Find where the given text appears and provide that cell's center as [x, y] coordinate. 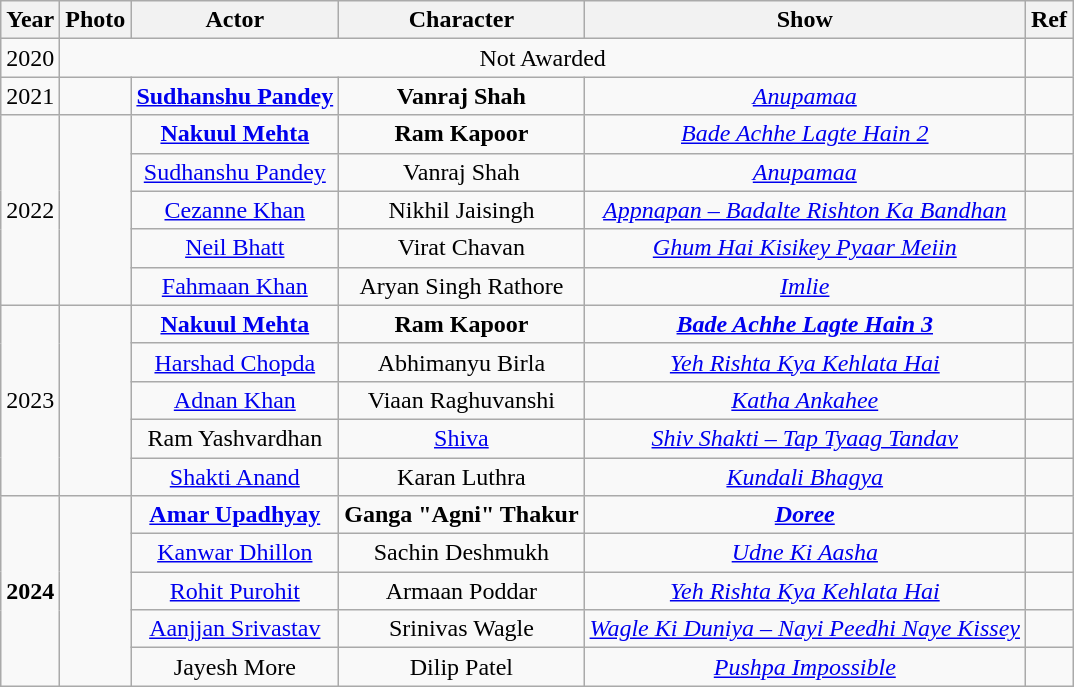
Doree [804, 515]
Viaan Raghuvanshi [462, 400]
Aanjjan Srivastav [235, 629]
Udne Ki Aasha [804, 553]
Aryan Singh Rathore [462, 286]
Srinivas Wagle [462, 629]
Bade Achhe Lagte Hain 2 [804, 134]
Rohit Purohit [235, 591]
Shakti Anand [235, 477]
Karan Luthra [462, 477]
2024 [30, 591]
Appnapan – Badalte Rishton Ka Bandhan [804, 210]
Actor [235, 20]
Show [804, 20]
Katha Ankahee [804, 400]
Kanwar Dhillon [235, 553]
Sachin Deshmukh [462, 553]
Nikhil Jaisingh [462, 210]
Photo [96, 20]
Virat Chavan [462, 248]
Bade Achhe Lagte Hain 3 [804, 324]
Amar Upadhyay [235, 515]
Year [30, 20]
Armaan Poddar [462, 591]
Shiv Shakti – Tap Tyaag Tandav [804, 438]
Dilip Patel [462, 667]
Harshad Chopda [235, 362]
2023 [30, 400]
Jayesh More [235, 667]
Kundali Bhagya [804, 477]
Not Awarded [543, 58]
Ghum Hai Kisikey Pyaar Meiin [804, 248]
Abhimanyu Birla [462, 362]
Pushpa Impossible [804, 667]
Neil Bhatt [235, 248]
Imlie [804, 286]
Ganga "Agni" Thakur [462, 515]
Ref [1050, 20]
2021 [30, 96]
2020 [30, 58]
Wagle Ki Duniya – Nayi Peedhi Naye Kissey [804, 629]
2022 [30, 210]
Cezanne Khan [235, 210]
Shiva [462, 438]
Ram Yashvardhan [235, 438]
Fahmaan Khan [235, 286]
Character [462, 20]
Adnan Khan [235, 400]
